Scan for the cell matching the given text and deliver its (x, y) coordinate at center. 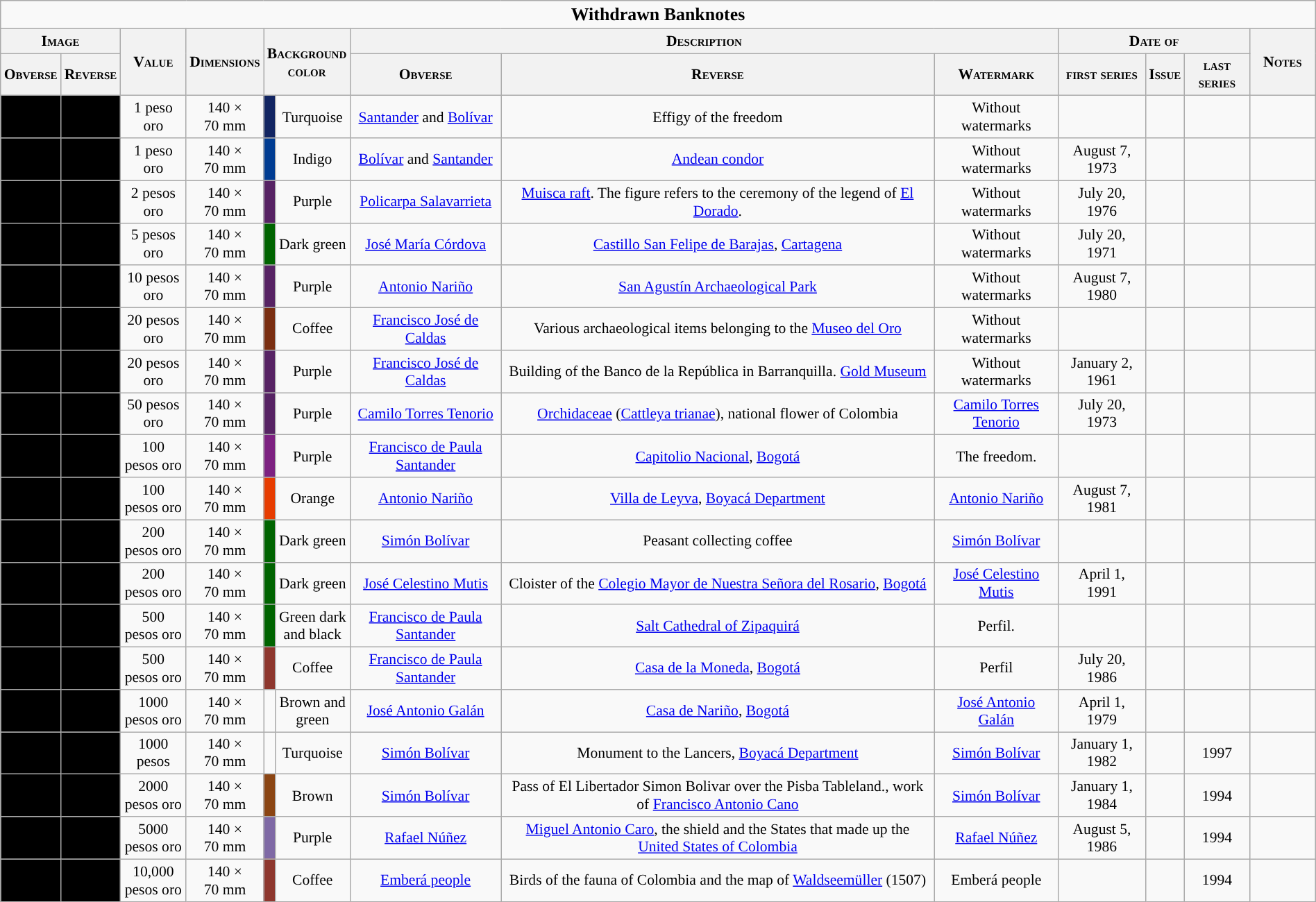
Andean condor (718, 160)
Miguel Antonio Caro, the shield and the States that made up the United States of Colombia (718, 838)
Birds of the fauna of Colombia and the map of Waldseemüller (1507) (718, 880)
Orchidaceae (Cattleya trianae), national flower of Colombia (718, 414)
January 1, 1982 (1102, 752)
July 20, 1973 (1102, 414)
Issue (1165, 74)
July 20, 1976 (1102, 201)
Policarpa Salavarrieta (425, 201)
Villa de Leyva, Boyacá Department (718, 498)
Peasant collecting coffee (718, 541)
Santander and Bolívar (425, 117)
Monument to the Lancers, Boyacá Department (718, 752)
Casa de la Moneda, Bogotá (718, 667)
Pass of El Libertador Simon Bolivar over the Pisba Tableland., work of Francisco Antonio Cano (718, 795)
Green dark and black (312, 626)
Bolívar and Santander (425, 160)
Indigo (312, 160)
August 7, 1980 (1102, 286)
Description (704, 41)
Effigy of the freedom (718, 117)
1000 pesos oro (153, 710)
10 pesos oro (153, 286)
50 pesos oro (153, 414)
Perfil. (997, 626)
Salt Cathedral of Zipaquirá (718, 626)
5 pesos oro (153, 244)
Image (61, 41)
5000 pesos oro (153, 838)
Date of (1154, 41)
2 pesos oro (153, 201)
August 7, 1973 (1102, 160)
July 20, 1986 (1102, 667)
first series (1102, 74)
Notes (1283, 62)
Brown (312, 795)
Value (153, 62)
Withdrawn Banknotes (658, 15)
Background color (307, 62)
April 1, 1991 (1102, 583)
Watermark (997, 74)
Cloister of the Colegio Mayor de Nuestra Señora del Rosario, Bogotá (718, 583)
José María Córdova (425, 244)
Orange (312, 498)
San Agustín Archaeological Park (718, 286)
January 1, 1984 (1102, 795)
April 1, 1979 (1102, 710)
Various archaeological items belonging to the Museo del Oro (718, 329)
Building of the Banco de la República in Barranquilla. Gold Museum (718, 371)
August 5, 1986 (1102, 838)
January 2, 1961 (1102, 371)
Dimensions (225, 62)
10,000 pesos oro (153, 880)
July 20, 1971 (1102, 244)
Capitolio Nacional, Bogotá (718, 457)
Muisca raft. The figure refers to the ceremony of the legend of El Dorado. (718, 201)
August 7, 1981 (1102, 498)
Castillo San Felipe de Barajas, Cartagena (718, 244)
last series (1217, 74)
Brown and green (312, 710)
1997 (1217, 752)
Perfil (997, 667)
2000 pesos oro (153, 795)
1000 pesos (153, 752)
The freedom. (997, 457)
Casa de Nariño, Bogotá (718, 710)
